Detect which cell encompasses the target text, then output its (x, y) center coordinate. 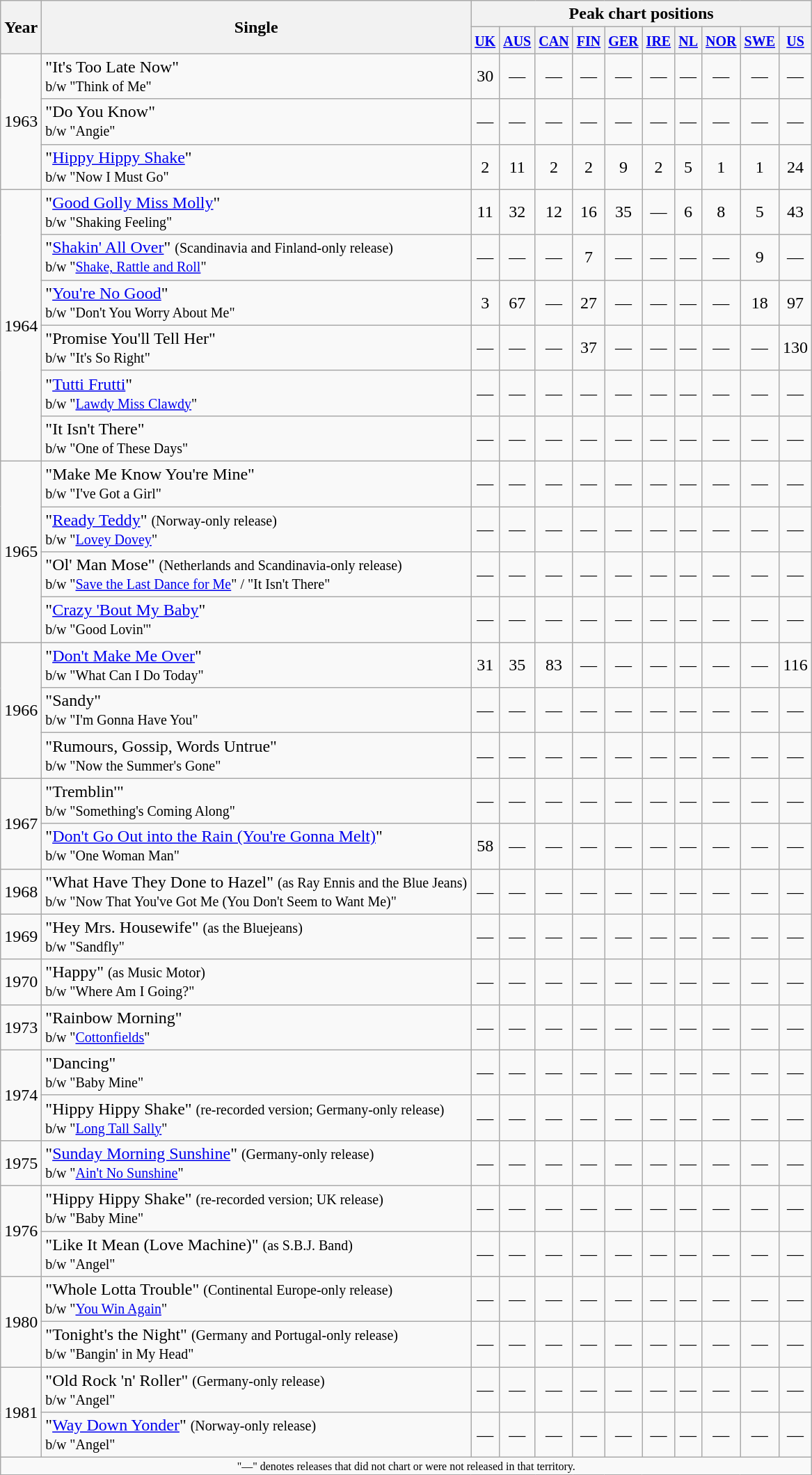
1981 (21, 1412)
1980 (21, 1322)
97 (796, 302)
"Way Down Yonder" (Norway-only release)b/w "Angel" (256, 1435)
12 (554, 212)
43 (796, 212)
"Crazy 'Bout My Baby"b/w "Good Lovin'" (256, 620)
"Hey Mrs. Housewife" (as the Bluejeans)b/w "Sandfly" (256, 937)
"—" denotes releases that did not chart or were not released in that territory. (406, 1466)
"Happy" (as Music Motor)b/w "Where Am I Going?" (256, 981)
Peak chart positions (642, 14)
18 (760, 302)
1973 (21, 1027)
"Good Golly Miss Molly"b/w "Shaking Feeling" (256, 212)
"It Isn't There"b/w "One of These Days" (256, 439)
"Rainbow Morning"b/w "Cottonfields" (256, 1027)
1966 (21, 710)
1965 (21, 551)
"Old Rock 'n' Roller" (Germany-only release)b/w "Angel" (256, 1389)
1974 (21, 1095)
116 (796, 665)
"Don't Go Out into the Rain (You're Gonna Melt)"b/w "One Woman Man" (256, 846)
IRE (658, 40)
1969 (21, 937)
"Promise You'll Tell Her"b/w "It's So Right" (256, 348)
"Tremblin'"b/w "Something's Coming Along" (256, 800)
UK (486, 40)
130 (796, 348)
16 (589, 212)
Single (256, 27)
NOR (722, 40)
"Dancing"b/w "Baby Mine" (256, 1072)
24 (796, 167)
1968 (21, 891)
"Hippy Hippy Shake" (re-recorded version; UK release)b/w "Baby Mine" (256, 1208)
1976 (21, 1231)
37 (589, 348)
"Rumours, Gossip, Words Untrue"b/w "Now the Summer's Gone" (256, 756)
83 (554, 665)
"You're No Good"b/w "Don't You Worry About Me" (256, 302)
CAN (554, 40)
1964 (21, 325)
US (796, 40)
7 (589, 258)
"Whole Lotta Trouble" (Continental Europe-only release)b/w "You Win Again" (256, 1299)
"Tonight's the Night" (Germany and Portugal-only release)b/w "Bangin' in My Head" (256, 1345)
"Make Me Know You're Mine"b/w "I've Got a Girl" (256, 483)
1963 (21, 121)
GER (623, 40)
30 (486, 77)
"Do You Know"b/w "Angie" (256, 121)
1975 (21, 1162)
3 (486, 302)
"Ol' Man Mose" (Netherlands and Scandinavia-only release)b/w "Save the Last Dance for Me" / "It Isn't There" (256, 575)
"Shakin' All Over" (Scandinavia and Finland-only release)b/w "Shake, Rattle and Roll" (256, 258)
SWE (760, 40)
"Tutti Frutti"b/w "Lawdy Miss Clawdy" (256, 393)
NL (689, 40)
"Hippy Hippy Shake" (re-recorded version; Germany-only release)b/w "Long Tall Sally" (256, 1118)
6 (689, 212)
"It's Too Late Now"b/w "Think of Me" (256, 77)
32 (518, 212)
AUS (518, 40)
67 (518, 302)
27 (589, 302)
"Sunday Morning Sunshine" (Germany-only release)b/w "Ain't No Sunshine" (256, 1162)
"Sandy"b/w "I'm Gonna Have You" (256, 710)
58 (486, 846)
1970 (21, 981)
FIN (589, 40)
"Like It Mean (Love Machine)" (as S.B.J. Band)b/w "Angel" (256, 1253)
8 (722, 212)
"Hippy Hippy Shake"b/w "Now I Must Go" (256, 167)
"What Have They Done to Hazel" (as Ray Ennis and the Blue Jeans)b/w "Now That You've Got Me (You Don't Seem to Want Me)" (256, 891)
"Ready Teddy" (Norway-only release)b/w "Lovey Dovey" (256, 529)
1967 (21, 823)
"Don't Make Me Over"b/w "What Can I Do Today" (256, 665)
31 (486, 665)
Year (21, 27)
